Detect which cell encompasses the target text, then output its [X, Y] center coordinate. 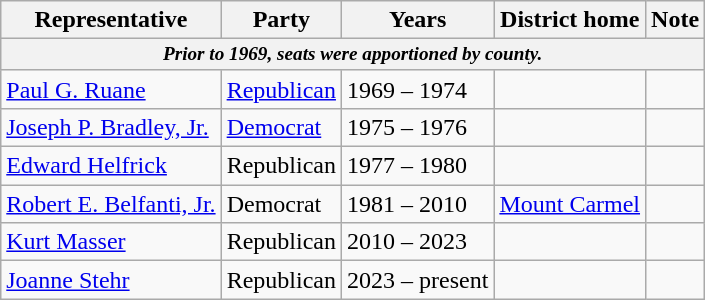
Joanne Stehr [111, 280]
Representative [111, 20]
1975 – 1976 [417, 128]
Mount Carmel [570, 204]
1981 – 2010 [417, 204]
Kurt Masser [111, 242]
1969 – 1974 [417, 89]
Robert E. Belfanti, Jr. [111, 204]
Party [281, 20]
District home [570, 20]
Paul G. Ruane [111, 89]
Years [417, 20]
2023 – present [417, 280]
2010 – 2023 [417, 242]
Note [676, 20]
1977 – 1980 [417, 166]
Joseph P. Bradley, Jr. [111, 128]
Prior to 1969, seats were apportioned by county. [353, 55]
Edward Helfrick [111, 166]
